For the text-containing cell, return its midpoint in [X, Y] coordinate format. 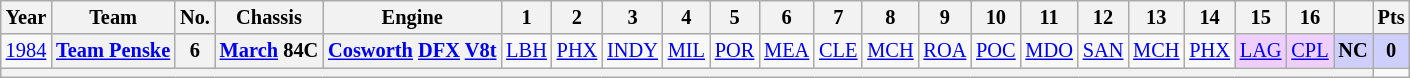
0 [1392, 51]
March 84C [269, 51]
Pts [1392, 17]
CPL [1310, 51]
POR [734, 51]
NC [1354, 51]
MIL [686, 51]
9 [944, 17]
Year [26, 17]
7 [838, 17]
Engine [412, 17]
15 [1261, 17]
1 [526, 17]
3 [632, 17]
12 [1103, 17]
8 [890, 17]
LBH [526, 51]
LAG [1261, 51]
10 [996, 17]
MEA [786, 51]
2 [577, 17]
Team Penske [113, 51]
CLE [838, 51]
Team [113, 17]
4 [686, 17]
Chassis [269, 17]
No. [195, 17]
16 [1310, 17]
13 [1156, 17]
14 [1209, 17]
POC [996, 51]
ROA [944, 51]
5 [734, 17]
1984 [26, 51]
MDO [1050, 51]
INDY [632, 51]
SAN [1103, 51]
Cosworth DFX V8t [412, 51]
11 [1050, 17]
